From the cell containing the given text, extract its center point as [x, y] coordinate. 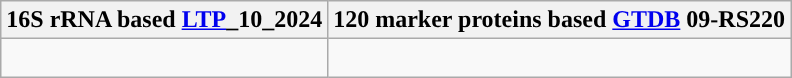
120 marker proteins based GTDB 09-RS220 [560, 20]
16S rRNA based LTP_10_2024 [164, 20]
